Determine the [x, y] coordinate at the center of the cell enclosing the given text.  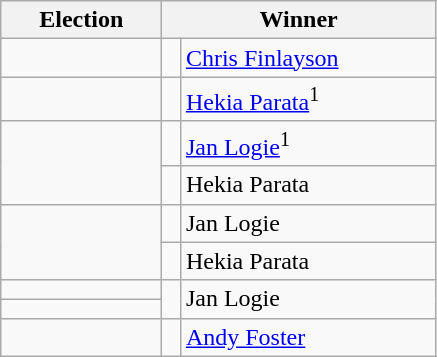
Election [82, 20]
Hekia Parata1 [308, 100]
Andy Foster [308, 337]
Jan Logie1 [308, 144]
Winner [299, 20]
Chris Finlayson [308, 58]
